Scan for the cell matching the given text and deliver its (x, y) coordinate at center. 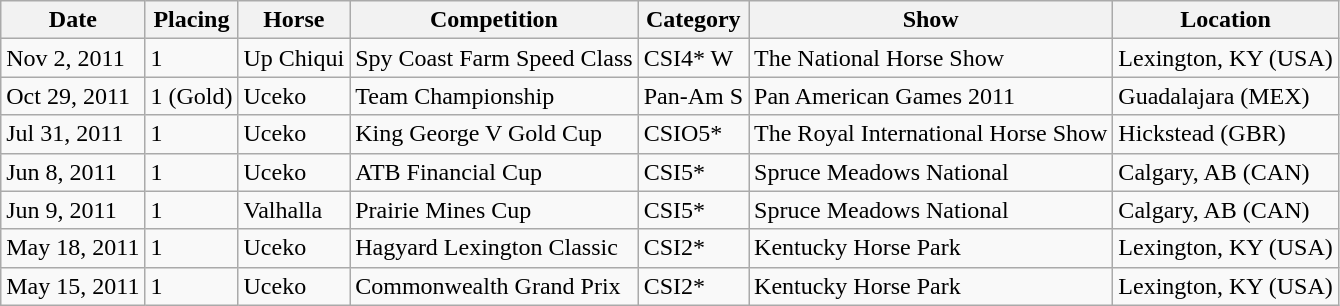
May 15, 2011 (73, 286)
King George V Gold Cup (494, 134)
Date (73, 20)
Placing (192, 20)
Oct 29, 2011 (73, 96)
The National Horse Show (931, 58)
Competition (494, 20)
Guadalajara (MEX) (1226, 96)
ATB Financial Cup (494, 172)
Jul 31, 2011 (73, 134)
Hagyard Lexington Classic (494, 248)
Jun 9, 2011 (73, 210)
The Royal International Horse Show (931, 134)
Nov 2, 2011 (73, 58)
Location (1226, 20)
Pan American Games 2011 (931, 96)
Commonwealth Grand Prix (494, 286)
CSIO5* (693, 134)
Prairie Mines Cup (494, 210)
Hickstead (GBR) (1226, 134)
Spy Coast Farm Speed Class (494, 58)
1 (Gold) (192, 96)
Horse (294, 20)
Valhalla (294, 210)
CSI4* W (693, 58)
Team Championship (494, 96)
Up Chiqui (294, 58)
Jun 8, 2011 (73, 172)
Show (931, 20)
Category (693, 20)
Pan-Am S (693, 96)
May 18, 2011 (73, 248)
